Return the [X, Y] coordinate for the center point of the cell that contains the specified text.  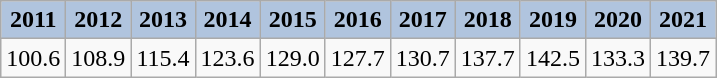
2011 [34, 20]
2017 [422, 20]
2012 [98, 20]
2015 [292, 20]
142.5 [552, 58]
139.7 [682, 58]
2018 [488, 20]
100.6 [34, 58]
115.4 [163, 58]
133.3 [618, 58]
2013 [163, 20]
2016 [358, 20]
108.9 [98, 58]
127.7 [358, 58]
129.0 [292, 58]
130.7 [422, 58]
2020 [618, 20]
2019 [552, 20]
123.6 [228, 58]
2014 [228, 20]
2021 [682, 20]
137.7 [488, 58]
